Return [x, y] of the center of cell containing provided text 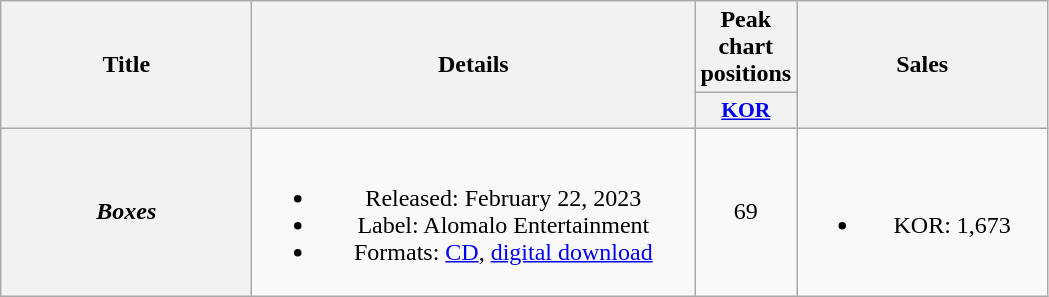
Boxes [126, 212]
Title [126, 65]
Peak chart positions [746, 47]
69 [746, 212]
Sales [922, 65]
Released: February 22, 2023Label: Alomalo EntertainmentFormats: CD, digital download [474, 212]
Details [474, 65]
KOR: 1,673 [922, 212]
KOR [746, 111]
